Determine the [X, Y] coordinate at the center of the cell enclosing the given text.  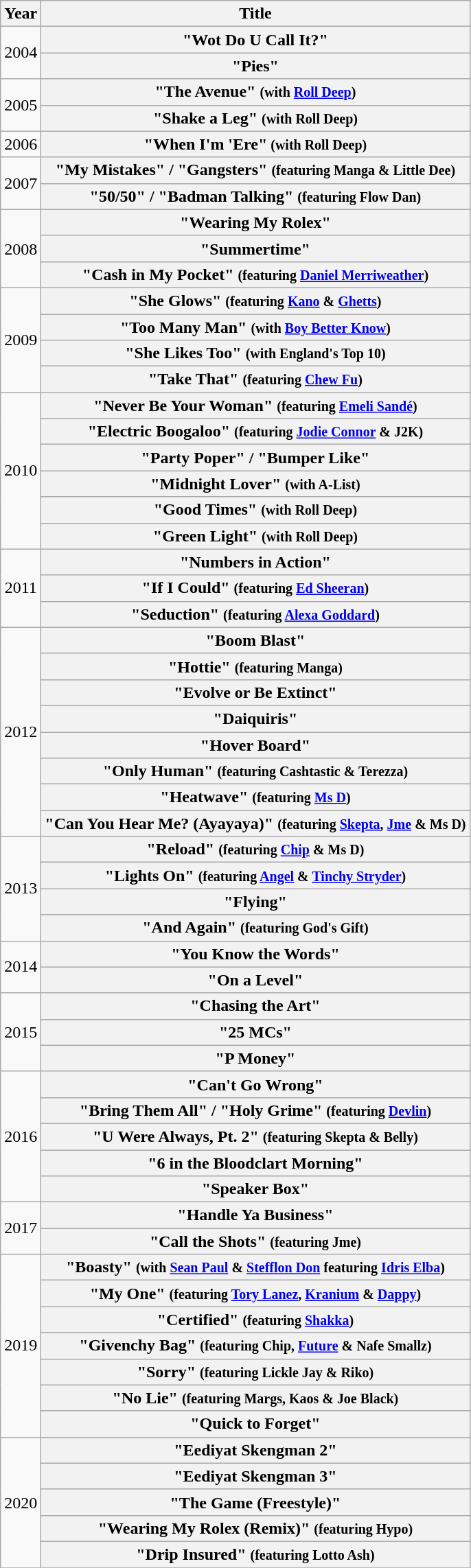
"Wot Do U Call It?" [255, 40]
"If I Could" (featuring Ed Sheeran) [255, 588]
"Reload" (featuring Chip & Ms D) [255, 850]
"You Know the Words" [255, 954]
2011 [21, 588]
"Wearing My Rolex" [255, 222]
"Only Human" (featuring Cashtastic & Terezza) [255, 771]
"My Mistakes" / "Gangsters" (featuring Manga & Little Dee) [255, 170]
Title [255, 14]
"Seduction" (featuring Alexa Goddard) [255, 614]
"Summertime" [255, 248]
2006 [21, 144]
"The Game (Freestyle)" [255, 1502]
"6 in the Bloodclart Morning" [255, 1163]
"The Avenue" (with Roll Deep) [255, 92]
"Lights On" (featuring Angel & Tinchy Stryder) [255, 876]
"Hover Board" [255, 745]
"P Money" [255, 1058]
"Pies" [255, 66]
"Good Times" (with Roll Deep) [255, 510]
2005 [21, 105]
"Handle Ya Business" [255, 1215]
"U Were Always, Pt. 2" (featuring Skepta & Belly) [255, 1136]
"Midnight Lover" (with A-List) [255, 484]
2008 [21, 248]
"Eediyat Skengman 2" [255, 1450]
2004 [21, 53]
"My One" (featuring Tory Lanez, Kranium & Dappy) [255, 1294]
"Quick to Forget" [255, 1424]
"Too Many Man" (with Boy Better Know) [255, 327]
"No Lie" (featuring Margs, Kaos & Joe Black) [255, 1398]
"Chasing the Art" [255, 1006]
2016 [21, 1136]
"Never Be Your Woman" (featuring Emeli Sandé) [255, 406]
"Party Poper" / "Bumper Like" [255, 458]
"50/50" / "Badman Talking" (featuring Flow Dan) [255, 196]
"Drip Insured" (featuring Lotto Ash) [255, 1554]
"Call the Shots" (featuring Jme) [255, 1241]
2019 [21, 1346]
"Sorry" (featuring Lickle Jay & Riko) [255, 1372]
"Electric Boogaloo" (featuring Jodie Connor & J2K) [255, 432]
"Can't Go Wrong" [255, 1084]
"Green Light" (with Roll Deep) [255, 536]
"Boasty" (with Sean Paul & Stefflon Don featuring Idris Elba) [255, 1267]
2012 [21, 732]
"Wearing My Rolex (Remix)" (featuring Hypo) [255, 1528]
"Eediyat Skengman 3" [255, 1476]
"Hottie" (featuring Manga) [255, 666]
"Certified" (featuring Shakka) [255, 1320]
2007 [21, 183]
"She Likes Too" (with England's Top 10) [255, 353]
"On a Level" [255, 980]
"Shake a Leg" (with Roll Deep) [255, 118]
"Evolve or Be Extinct" [255, 692]
2020 [21, 1502]
"When I'm 'Ere" (with Roll Deep) [255, 144]
"Can You Hear Me? (Ayayaya)" (featuring Skepta, Jme & Ms D) [255, 823]
"Bring Them All" / "Holy Grime" (featuring Devlin) [255, 1110]
"Cash in My Pocket" (featuring Daniel Merriweather) [255, 274]
2009 [21, 340]
"Flying" [255, 902]
2017 [21, 1228]
"Boom Blast" [255, 640]
2015 [21, 1032]
"Daiquiris" [255, 718]
2010 [21, 471]
"Heatwave" (featuring Ms D) [255, 797]
"Take That" (featuring Chew Fu) [255, 379]
"She Glows" (featuring Kano & Ghetts) [255, 301]
2013 [21, 889]
"Numbers in Action" [255, 562]
"And Again" (featuring God's Gift) [255, 928]
"Speaker Box" [255, 1189]
"Givenchy Bag" (featuring Chip, Future & Nafe Smallz) [255, 1346]
"25 MCs" [255, 1032]
2014 [21, 967]
Year [21, 14]
